Locate the cell with the specified text and output its [x, y] center coordinate. 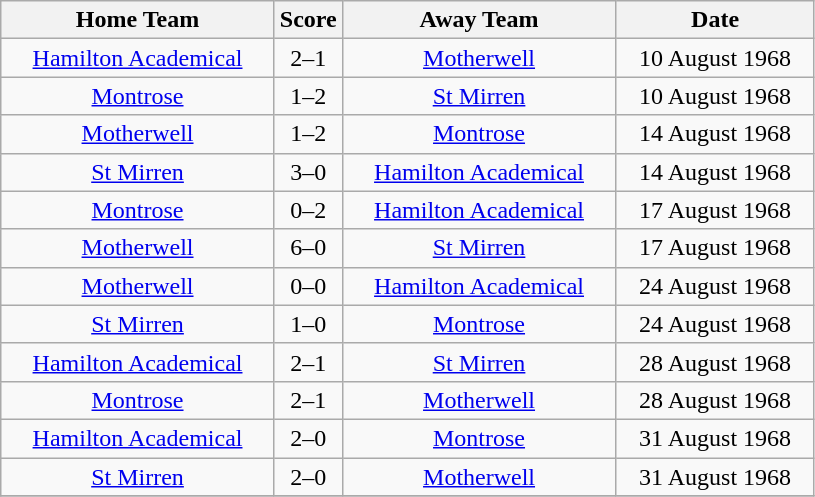
1–0 [308, 324]
Home Team [138, 20]
6–0 [308, 248]
3–0 [308, 172]
0–0 [308, 286]
Away Team [479, 20]
0–2 [308, 210]
Score [308, 20]
Date [716, 20]
